Search for the cell housing the specified text and yield its [X, Y] center coordinate. 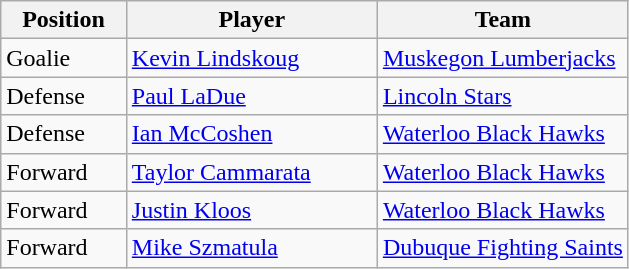
Dubuque Fighting Saints [502, 248]
Taylor Cammarata [252, 172]
Lincoln Stars [502, 96]
Muskegon Lumberjacks [502, 58]
Position [64, 20]
Kevin Lindskoug [252, 58]
Ian McCoshen [252, 134]
Paul LaDue [252, 96]
Team [502, 20]
Goalie [64, 58]
Justin Kloos [252, 210]
Mike Szmatula [252, 248]
Player [252, 20]
